Return the (x, y) coordinate for the center point of the cell that contains the specified text.  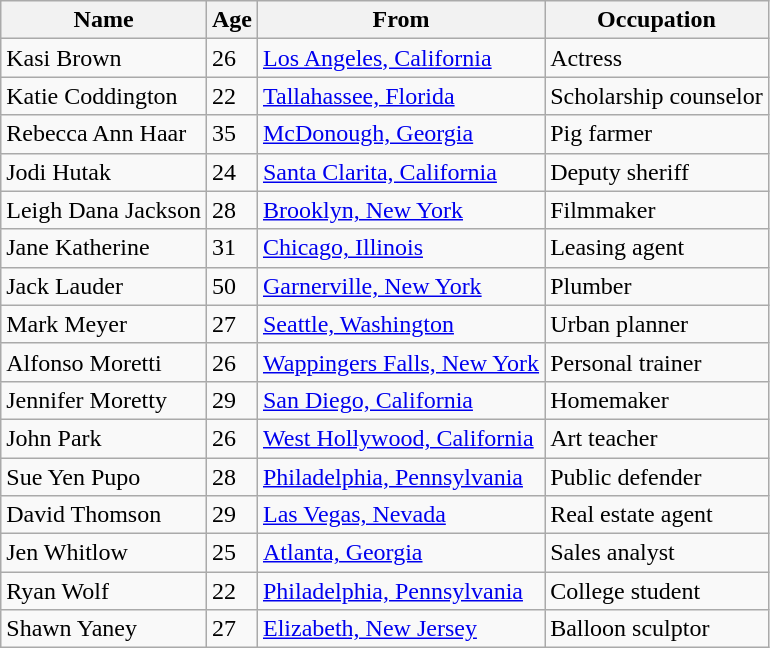
McDonough, Georgia (400, 134)
Sue Yen Pupo (104, 477)
Jodi Hutak (104, 172)
Personal trainer (657, 362)
Leasing agent (657, 248)
Urban planner (657, 324)
Jen Whitlow (104, 553)
Ryan Wolf (104, 591)
Las Vegas, Nevada (400, 515)
Santa Clarita, California (400, 172)
Balloon sculptor (657, 629)
Jennifer Moretty (104, 400)
Real estate agent (657, 515)
Mark Meyer (104, 324)
31 (232, 248)
Occupation (657, 20)
West Hollywood, California (400, 438)
David Thomson (104, 515)
Filmmaker (657, 210)
Chicago, Illinois (400, 248)
Brooklyn, New York (400, 210)
Sales analyst (657, 553)
50 (232, 286)
25 (232, 553)
Age (232, 20)
Pig farmer (657, 134)
Atlanta, Georgia (400, 553)
Homemaker (657, 400)
Wappingers Falls, New York (400, 362)
Scholarship counselor (657, 96)
Elizabeth, New Jersey (400, 629)
Public defender (657, 477)
Rebecca Ann Haar (104, 134)
Art teacher (657, 438)
Katie Coddington (104, 96)
Jack Lauder (104, 286)
Actress (657, 58)
Name (104, 20)
24 (232, 172)
Deputy sheriff (657, 172)
Garnerville, New York (400, 286)
Kasi Brown (104, 58)
John Park (104, 438)
Shawn Yaney (104, 629)
Plumber (657, 286)
Leigh Dana Jackson (104, 210)
San Diego, California (400, 400)
Jane Katherine (104, 248)
35 (232, 134)
Seattle, Washington (400, 324)
Tallahassee, Florida (400, 96)
Alfonso Moretti (104, 362)
College student (657, 591)
From (400, 20)
Los Angeles, California (400, 58)
